Detect which cell encompasses the target text, then output its [x, y] center coordinate. 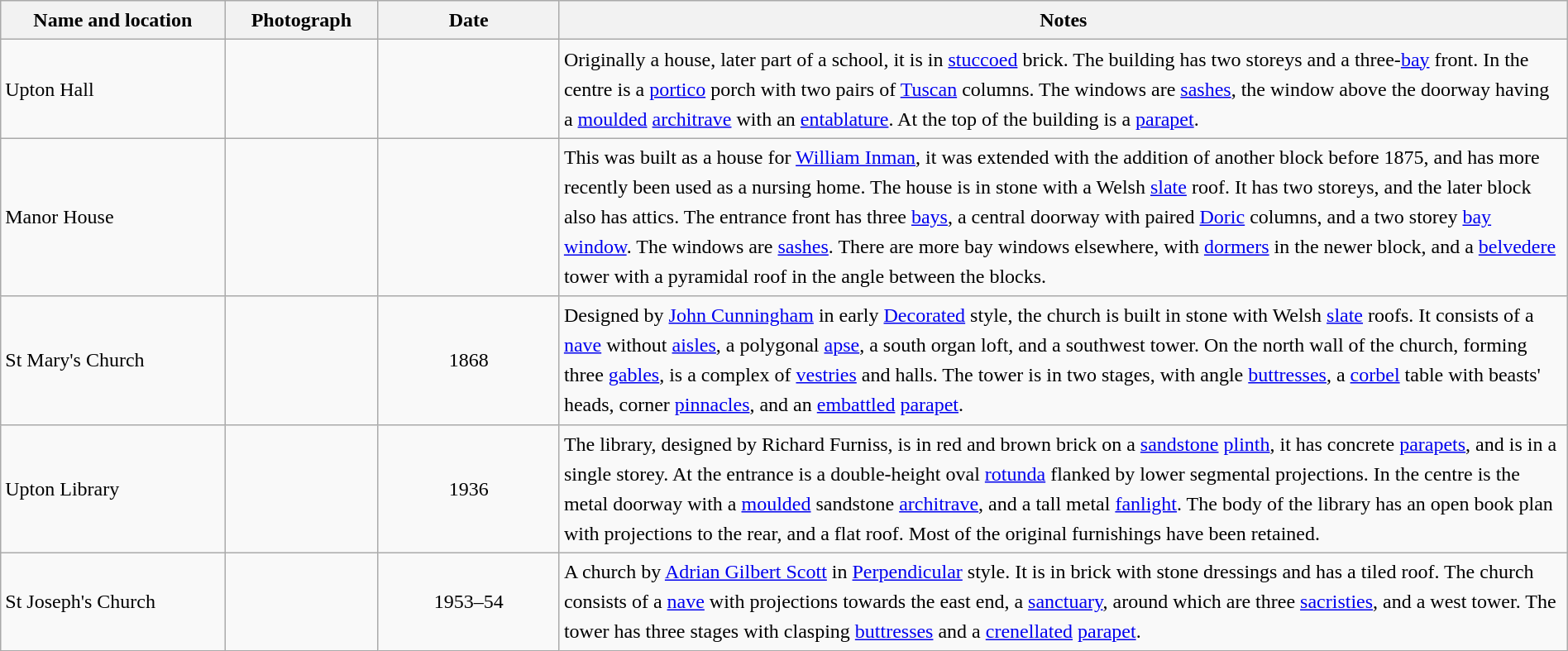
Upton Hall [112, 89]
1936 [468, 488]
Name and location [112, 20]
Upton Library [112, 488]
Notes [1064, 20]
St Mary's Church [112, 361]
Photograph [301, 20]
Date [468, 20]
1953–54 [468, 602]
St Joseph's Church [112, 602]
Manor House [112, 217]
1868 [468, 361]
